Return the [x, y] coordinate for the center point of the cell that contains the specified text.  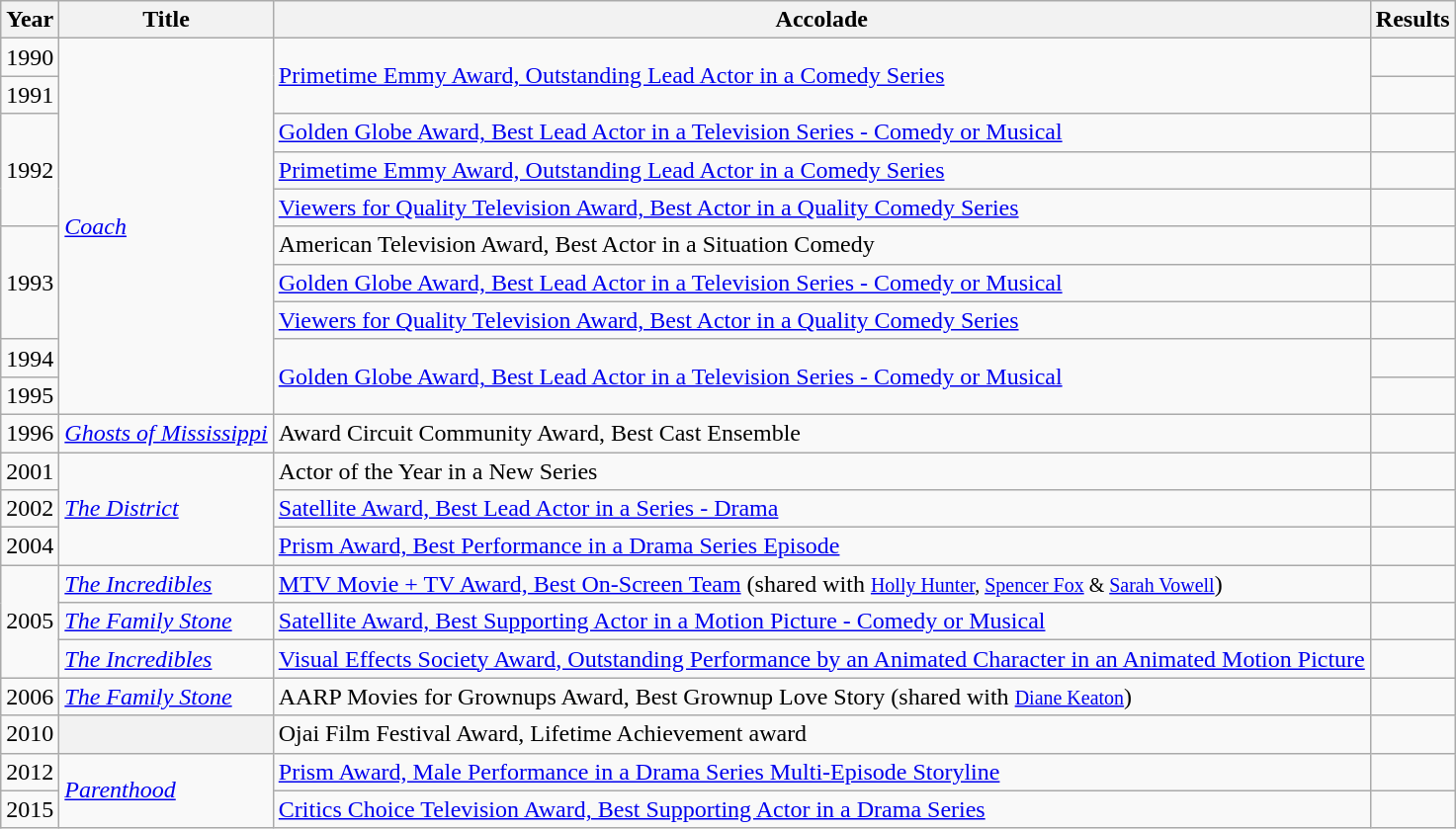
2004 [30, 546]
Critics Choice Television Award, Best Supporting Actor in a Drama Series [821, 809]
Accolade [821, 20]
MTV Movie + TV Award, Best On-Screen Team (shared with Holly Hunter, Spencer Fox & Sarah Vowell) [821, 584]
Prism Award, Male Performance in a Drama Series Multi-Episode Storyline [821, 772]
Parenthood [166, 790]
2002 [30, 509]
2005 [30, 622]
Ojai Film Festival Award, Lifetime Achievement award [821, 734]
Award Circuit Community Award, Best Cast Ensemble [821, 433]
Results [1413, 20]
AARP Movies for Grownups Award, Best Grownup Love Story (shared with Diane Keaton) [821, 697]
Satellite Award, Best Supporting Actor in a Motion Picture - Comedy or Musical [821, 622]
2010 [30, 734]
Title [166, 20]
2015 [30, 809]
Prism Award, Best Performance in a Drama Series Episode [821, 546]
1992 [30, 170]
2001 [30, 471]
1996 [30, 433]
Coach [166, 227]
Satellite Award, Best Lead Actor in a Series - Drama [821, 509]
2006 [30, 697]
Visual Effects Society Award, Outstanding Performance by an Animated Character in an Animated Motion Picture [821, 659]
Year [30, 20]
1993 [30, 283]
1994 [30, 358]
American Television Award, Best Actor in a Situation Comedy [821, 245]
2012 [30, 772]
The District [166, 509]
1995 [30, 395]
1990 [30, 57]
1991 [30, 95]
Ghosts of Mississippi [166, 433]
Actor of the Year in a New Series [821, 471]
